Output the (X, Y) coordinate of the center of the cell containing the given text.  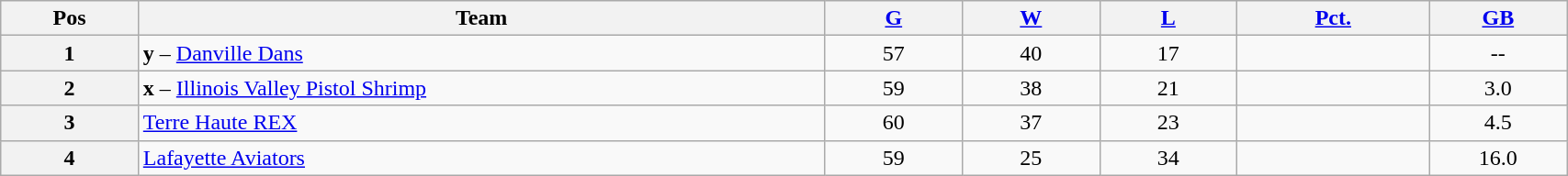
34 (1168, 158)
y – Danville Dans (481, 53)
23 (1168, 123)
Pos (70, 18)
16.0 (1498, 158)
21 (1168, 88)
Lafayette Aviators (481, 158)
60 (894, 123)
L (1168, 18)
3 (70, 123)
W (1032, 18)
1 (70, 53)
2 (70, 88)
-- (1498, 53)
57 (894, 53)
x – Illinois Valley Pistol Shrimp (481, 88)
40 (1032, 53)
Terre Haute REX (481, 123)
GB (1498, 18)
4.5 (1498, 123)
17 (1168, 53)
3.0 (1498, 88)
G (894, 18)
38 (1032, 88)
25 (1032, 158)
4 (70, 158)
Team (481, 18)
Pct. (1334, 18)
37 (1032, 123)
